Find where the given text appears and provide that cell's center as [X, Y] coordinate. 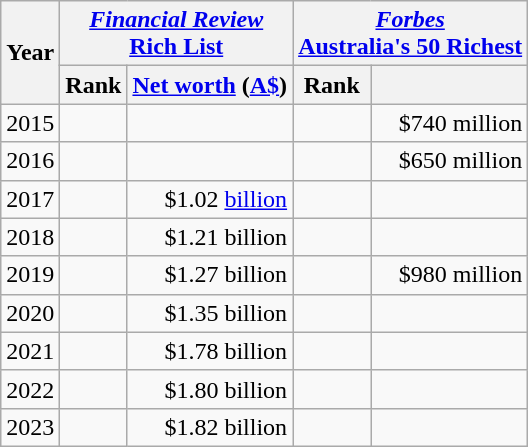
2015 [30, 123]
Financial ReviewRich List [176, 34]
$1.82 billion [210, 427]
$1.02 billion [210, 199]
2016 [30, 161]
$980 million [450, 275]
Year [30, 52]
2021 [30, 351]
Net worth (A$) [210, 85]
$1.35 billion [210, 313]
2023 [30, 427]
$1.78 billion [210, 351]
$1.21 billion [210, 237]
$740 million [450, 123]
2018 [30, 237]
2017 [30, 199]
2020 [30, 313]
$1.27 billion [210, 275]
2019 [30, 275]
$650 million [450, 161]
2022 [30, 389]
ForbesAustralia's 50 Richest [410, 34]
$1.80 billion [210, 389]
